Extract the (x, y) coordinate from the center of the cell holding the provided text.  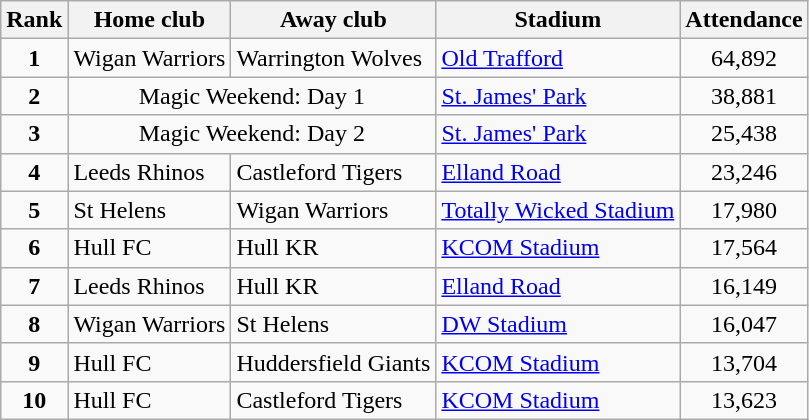
DW Stadium (558, 324)
13,704 (744, 362)
25,438 (744, 134)
23,246 (744, 172)
Magic Weekend: Day 1 (252, 96)
38,881 (744, 96)
64,892 (744, 58)
13,623 (744, 400)
Home club (150, 20)
Stadium (558, 20)
Warrington Wolves (334, 58)
6 (34, 248)
2 (34, 96)
3 (34, 134)
5 (34, 210)
17,980 (744, 210)
8 (34, 324)
9 (34, 362)
Totally Wicked Stadium (558, 210)
17,564 (744, 248)
Magic Weekend: Day 2 (252, 134)
Huddersfield Giants (334, 362)
10 (34, 400)
4 (34, 172)
1 (34, 58)
16,149 (744, 286)
16,047 (744, 324)
Old Trafford (558, 58)
Rank (34, 20)
Away club (334, 20)
7 (34, 286)
Attendance (744, 20)
